Extract the (x, y) coordinate from the center of the cell holding the provided text.  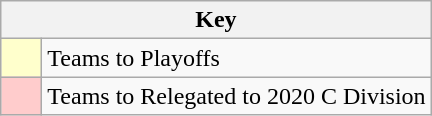
Key (216, 20)
Teams to Playoffs (236, 58)
Teams to Relegated to 2020 C Division (236, 96)
